Capture the cell that displays the provided text and extract its (X, Y) central coordinate. 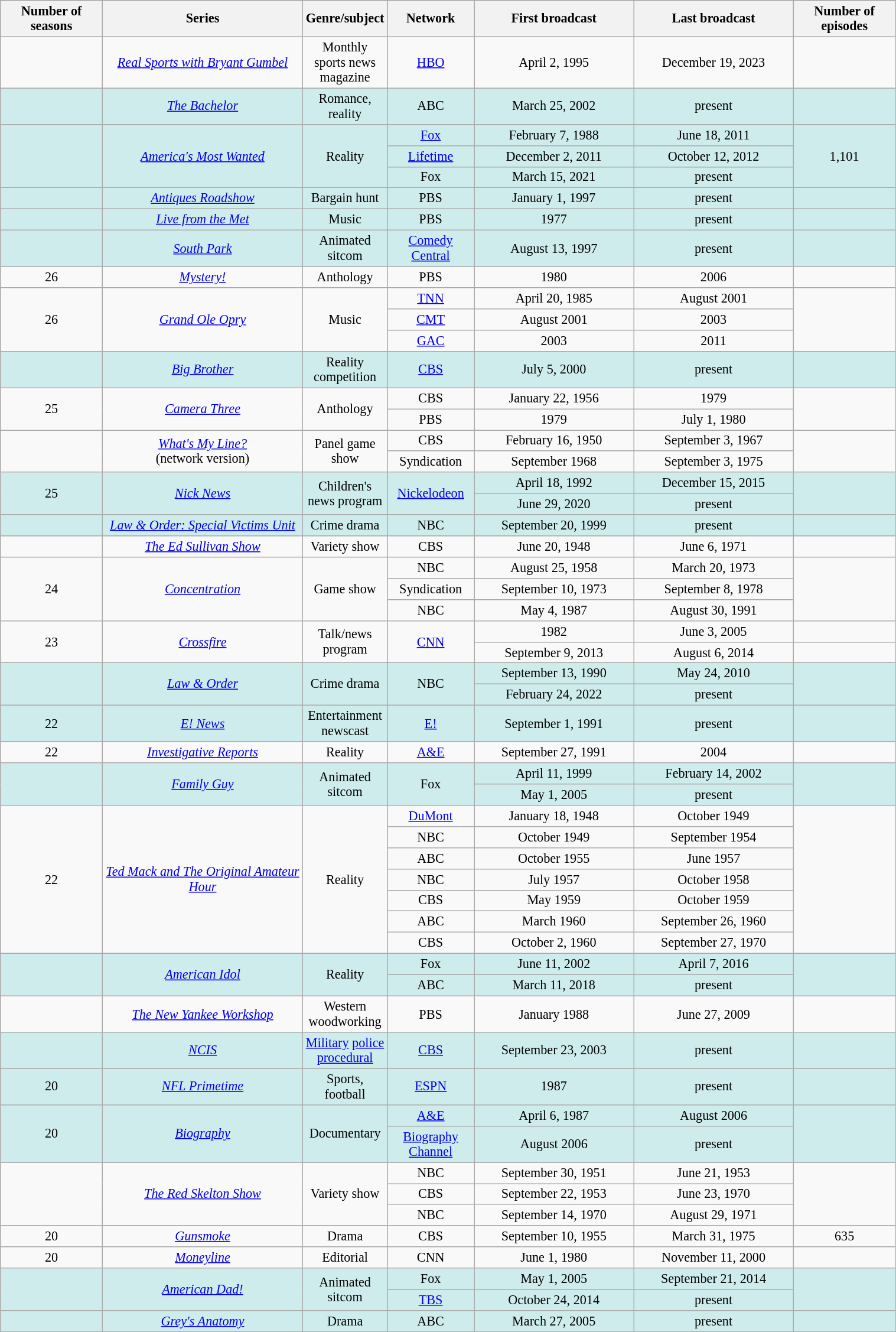
July 1, 1980 (713, 419)
August 13, 1997 (554, 248)
August 25, 1958 (554, 567)
American Dad! (202, 1289)
Antiques Roadshow (202, 199)
January 1, 1997 (554, 199)
TBS (431, 1300)
24 (52, 589)
June 11, 2002 (554, 964)
Genre/subject (345, 19)
Camera Three (202, 409)
September 26, 1960 (713, 922)
September 13, 1990 (554, 674)
Talk/news program (345, 642)
Editorial (345, 1258)
November 11, 2000 (713, 1258)
Western woodworking (345, 1014)
Mystery! (202, 277)
May 24, 2010 (713, 674)
Investigative Reports (202, 752)
September 1, 1991 (554, 723)
2011 (713, 340)
March 1960 (554, 922)
March 25, 2002 (554, 106)
August 6, 2014 (713, 652)
April 20, 1985 (554, 298)
September 21, 2014 (713, 1279)
Monthly sports news magazine (345, 63)
What's My Line?(network version) (202, 451)
HBO (431, 63)
America's Most Wanted (202, 156)
The Red Skelton Show (202, 1194)
ESPN (431, 1086)
August 29, 1971 (713, 1215)
Number ofepisodes (845, 19)
January 22, 1956 (554, 398)
23 (52, 642)
1987 (554, 1086)
Number ofseasons (52, 19)
Gunsmoke (202, 1236)
1980 (554, 277)
2006 (713, 277)
June 29, 2020 (554, 504)
June 18, 2011 (713, 135)
TNN (431, 298)
September 1954 (713, 837)
First broadcast (554, 19)
GAC (431, 340)
September 3, 1975 (713, 462)
February 24, 2022 (554, 695)
September 14, 1970 (554, 1215)
March 15, 2021 (554, 177)
E! News (202, 723)
September 30, 1951 (554, 1172)
1,101 (845, 156)
Live from the Met (202, 220)
October 24, 2014 (554, 1300)
March 20, 1973 (713, 567)
September 20, 1999 (554, 525)
South Park (202, 248)
September 27, 1970 (713, 943)
October 1958 (713, 879)
September 8, 1978 (713, 589)
March 31, 1975 (713, 1236)
October 1955 (554, 858)
June 27, 2009 (713, 1014)
December 19, 2023 (713, 63)
Biography Channel (431, 1144)
September 9, 2013 (554, 652)
May 1959 (554, 901)
Network (431, 19)
September 10, 1955 (554, 1236)
February 16, 1950 (554, 440)
September 10, 1973 (554, 589)
October 1959 (713, 901)
Ted Mack and The Original Amateur Hour (202, 879)
September 22, 1953 (554, 1194)
June 6, 1971 (713, 547)
June 20, 1948 (554, 547)
September 1968 (554, 462)
January 1988 (554, 1014)
Entertainment newscast (345, 723)
Lifetime (431, 156)
October 12, 2012 (713, 156)
April 2, 1995 (554, 63)
February 14, 2002 (713, 774)
635 (845, 1236)
Military police procedural (345, 1050)
Panel game show (345, 451)
December 2, 2011 (554, 156)
Documentary (345, 1133)
Law & Order: Special Victims Unit (202, 525)
Grey's Anatomy (202, 1321)
Game show (345, 589)
October 2, 1960 (554, 943)
February 7, 1988 (554, 135)
August 30, 1991 (713, 610)
July 1957 (554, 879)
1982 (554, 631)
Big Brother (202, 369)
April 6, 1987 (554, 1115)
Real Sports with Bryant Gumbel (202, 63)
Romance, reality (345, 106)
June 1, 1980 (554, 1258)
March 27, 2005 (554, 1321)
The Bachelor (202, 106)
March 11, 2018 (554, 985)
Series (202, 19)
1977 (554, 220)
Moneyline (202, 1258)
Last broadcast (713, 19)
Grand Ole Opry (202, 320)
CMT (431, 319)
Concentration (202, 589)
NCIS (202, 1050)
December 15, 2015 (713, 483)
June 21, 1953 (713, 1172)
DuMont (431, 816)
The New Yankee Workshop (202, 1014)
January 18, 1948 (554, 816)
E! (431, 723)
Sports, football (345, 1086)
Nickelodeon (431, 493)
April 7, 2016 (713, 964)
Bargain hunt (345, 199)
Children's news program (345, 493)
NFL Primetime (202, 1086)
April 18, 1992 (554, 483)
The Ed Sullivan Show (202, 547)
September 3, 1967 (713, 440)
Reality competition (345, 369)
September 27, 1991 (554, 752)
June 23, 1970 (713, 1194)
Nick News (202, 493)
June 1957 (713, 858)
September 23, 2003 (554, 1050)
2004 (713, 752)
Biography (202, 1133)
American Idol (202, 974)
Crossfire (202, 642)
July 5, 2000 (554, 369)
Comedy Central (431, 248)
June 3, 2005 (713, 631)
April 11, 1999 (554, 774)
Family Guy (202, 784)
May 4, 1987 (554, 610)
Law & Order (202, 684)
